Extract the (X, Y) coordinate from the center of the cell holding the provided text.  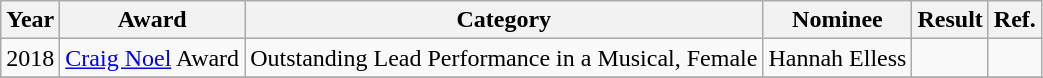
Hannah Elless (838, 58)
Result (950, 20)
2018 (30, 58)
Award (152, 20)
Year (30, 20)
Nominee (838, 20)
Ref. (1014, 20)
Category (504, 20)
Outstanding Lead Performance in a Musical, Female (504, 58)
Craig Noel Award (152, 58)
